Provide the [X, Y] coordinate of the cell's center where the given text is located.  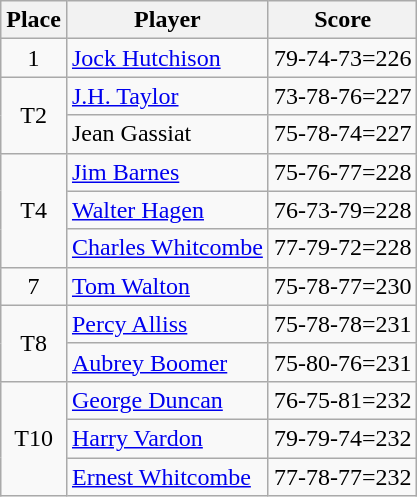
T10 [34, 438]
75-76-77=228 [342, 172]
77-79-72=228 [342, 248]
Charles Whitcombe [167, 248]
George Duncan [167, 400]
Jean Gassiat [167, 134]
7 [34, 286]
77-78-77=232 [342, 477]
Score [342, 20]
Player [167, 20]
Place [34, 20]
T4 [34, 210]
79-79-74=232 [342, 438]
73-78-76=227 [342, 96]
75-78-77=230 [342, 286]
76-75-81=232 [342, 400]
T2 [34, 115]
1 [34, 58]
79-74-73=226 [342, 58]
76-73-79=228 [342, 210]
Harry Vardon [167, 438]
Ernest Whitcombe [167, 477]
J.H. Taylor [167, 96]
Jim Barnes [167, 172]
Walter Hagen [167, 210]
Jock Hutchison [167, 58]
75-78-74=227 [342, 134]
75-80-76=231 [342, 362]
Tom Walton [167, 286]
75-78-78=231 [342, 324]
T8 [34, 343]
Percy Alliss [167, 324]
Aubrey Boomer [167, 362]
